Scan for the cell matching the given text and deliver its (x, y) coordinate at center. 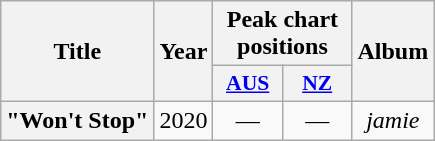
Year (184, 52)
Title (78, 52)
jamie (393, 120)
Album (393, 52)
AUS (248, 84)
"Won't Stop" (78, 120)
2020 (184, 120)
Peak chart positions (282, 34)
NZ (317, 84)
